Pinpoint the cell where the given text exists, returning its (x, y) midpoint coordinate. 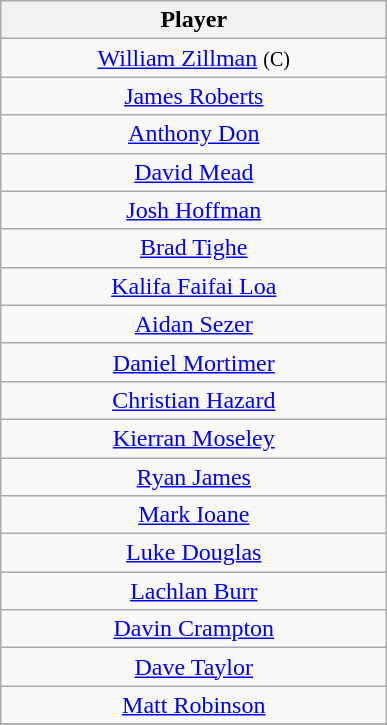
Aidan Sezer (194, 324)
Lachlan Burr (194, 591)
Matt Robinson (194, 705)
Davin Crampton (194, 629)
Dave Taylor (194, 667)
Josh Hoffman (194, 210)
Christian Hazard (194, 400)
Daniel Mortimer (194, 362)
Luke Douglas (194, 553)
Brad Tighe (194, 248)
Kierran Moseley (194, 438)
William Zillman (C) (194, 58)
Mark Ioane (194, 515)
James Roberts (194, 96)
Kalifa Faifai Loa (194, 286)
David Mead (194, 172)
Anthony Don (194, 134)
Ryan James (194, 477)
Player (194, 20)
